Pinpoint the cell where the given text exists, returning its (x, y) midpoint coordinate. 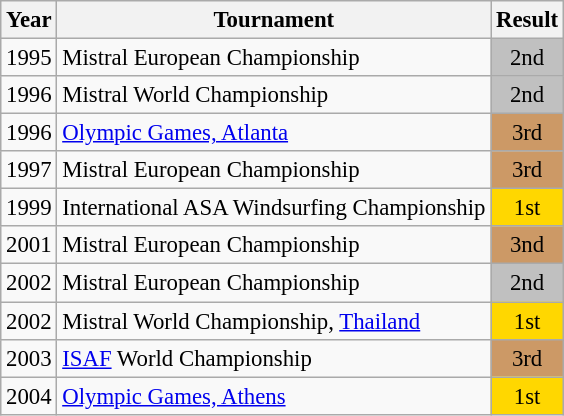
Olympic Games, Athens (274, 396)
ISAF World Championship (274, 358)
2001 (29, 245)
Result (528, 20)
1997 (29, 170)
Mistral World Championship, Thailand (274, 321)
3nd (528, 245)
2003 (29, 358)
1995 (29, 58)
2004 (29, 396)
1999 (29, 208)
Tournament (274, 20)
Olympic Games, Atlanta (274, 133)
Mistral World Championship (274, 95)
International ASA Windsurfing Championship (274, 208)
Year (29, 20)
